Capture the cell that displays the provided text and extract its (x, y) central coordinate. 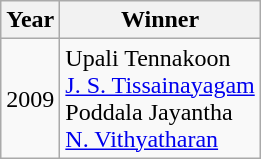
Winner (160, 20)
2009 (30, 98)
Upali TennakoonJ. S. TissainayagamPoddala JayanthaN. Vithyatharan (160, 98)
Year (30, 20)
